Provide the [X, Y] coordinate of the cell's center where the given text is located.  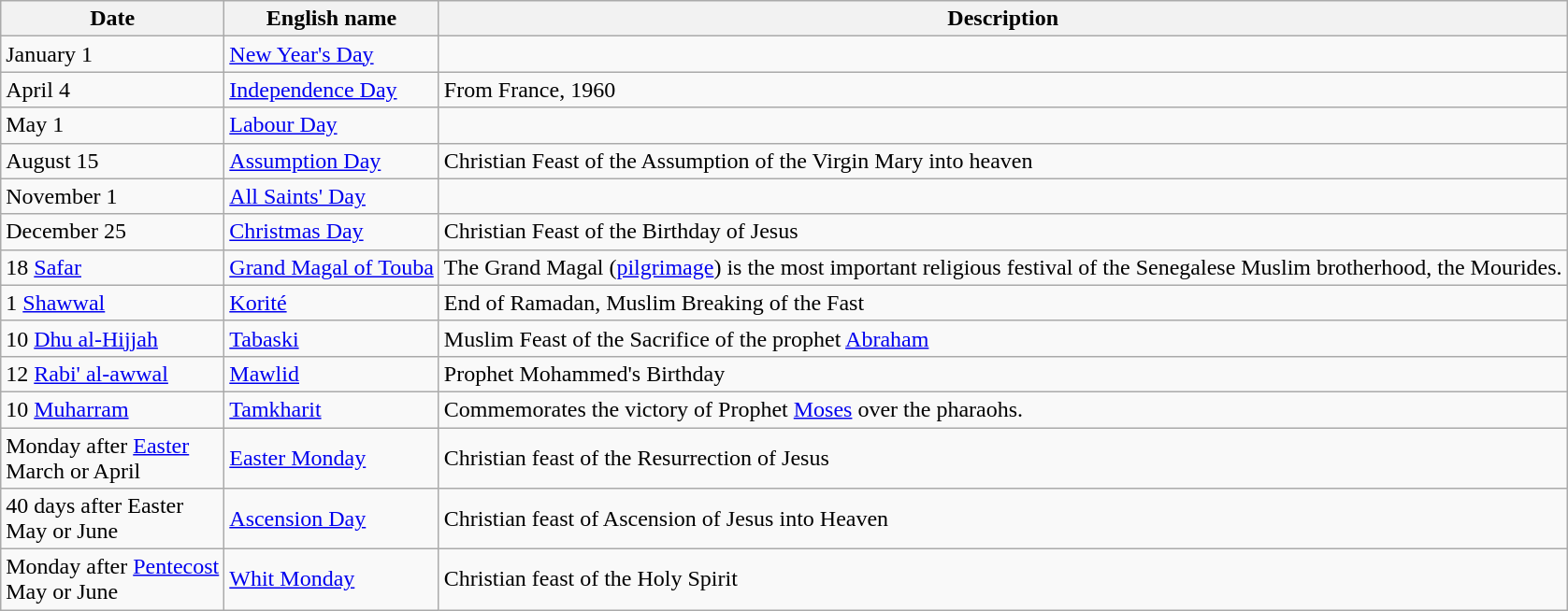
English name [332, 19]
Mawlid [332, 374]
Monday after EasterMarch or April [112, 458]
10 Dhu al-Hijjah [112, 338]
1 Shawwal [112, 303]
Tamkharit [332, 409]
Labour Day [332, 125]
Whit Monday [332, 579]
January 1 [112, 54]
November 1 [112, 196]
All Saints' Day [332, 196]
Commemorates the victory of Prophet Moses over the pharaohs. [1002, 409]
Easter Monday [332, 458]
Christmas Day [332, 232]
Tabaski [332, 338]
Christian feast of Ascension of Jesus into Heaven [1002, 519]
Description [1002, 19]
Ascension Day [332, 519]
Assumption Day [332, 161]
Christian feast of the Holy Spirit [1002, 579]
Korité [332, 303]
May 1 [112, 125]
Monday after PentecostMay or June [112, 579]
December 25 [112, 232]
Christian Feast of the Assumption of the Virgin Mary into heaven [1002, 161]
Independence Day [332, 90]
New Year's Day [332, 54]
August 15 [112, 161]
Christian Feast of the Birthday of Jesus [1002, 232]
Christian feast of the Resurrection of Jesus [1002, 458]
From France, 1960 [1002, 90]
18 Safar [112, 267]
Muslim Feast of the Sacrifice of the prophet Abraham [1002, 338]
10 Muharram [112, 409]
40 days after EasterMay or June [112, 519]
Date [112, 19]
Grand Magal of Touba [332, 267]
Prophet Mohammed's Birthday [1002, 374]
End of Ramadan, Muslim Breaking of the Fast [1002, 303]
The Grand Magal (pilgrimage) is the most important religious festival of the Senegalese Muslim brotherhood, the Mourides. [1002, 267]
12 Rabi' al-awwal [112, 374]
April 4 [112, 90]
